Provide the [x, y] coordinate of the cell's center where the given text is located.  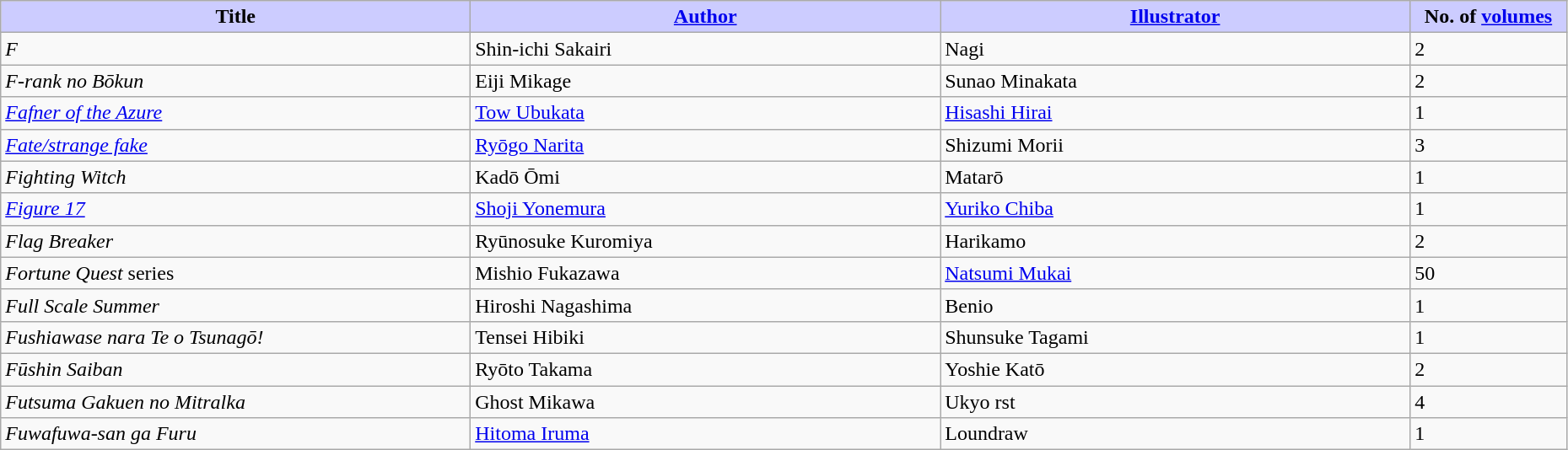
4 [1489, 402]
Fortune Quest series [236, 273]
Tensei Hibiki [705, 337]
Ryōto Takama [705, 369]
Fate/strange fake [236, 145]
Natsumi Mukai [1176, 273]
Author [705, 17]
Flag Breaker [236, 241]
Hiroshi Nagashima [705, 305]
Ryūnosuke Kuromiya [705, 241]
Mishio Fukazawa [705, 273]
Fafner of the Azure [236, 113]
Hisashi Hirai [1176, 113]
F [236, 49]
Fuwafuwa-san ga Furu [236, 434]
Ryōgo Narita [705, 145]
Matarō [1176, 177]
Harikamo [1176, 241]
Yoshie Katō [1176, 369]
50 [1489, 273]
Shoji Yonemura [705, 209]
F-rank no Bōkun [236, 81]
Sunao Minakata [1176, 81]
Futsuma Gakuen no Mitralka [236, 402]
Benio [1176, 305]
Fushiawase nara Te o Tsunagō! [236, 337]
Kadō Ōmi [705, 177]
Tow Ubukata [705, 113]
Yuriko Chiba [1176, 209]
Shunsuke Tagami [1176, 337]
3 [1489, 145]
Figure 17 [236, 209]
Eiji Mikage [705, 81]
Title [236, 17]
Ghost Mikawa [705, 402]
Full Scale Summer [236, 305]
Fūshin Saiban [236, 369]
Shizumi Morii [1176, 145]
Illustrator [1176, 17]
No. of volumes [1489, 17]
Loundraw [1176, 434]
Ukyo rst [1176, 402]
Hitoma Iruma [705, 434]
Nagi [1176, 49]
Shin-ichi Sakairi [705, 49]
Fighting Witch [236, 177]
